Pinpoint the cell where the given text exists, returning its (X, Y) midpoint coordinate. 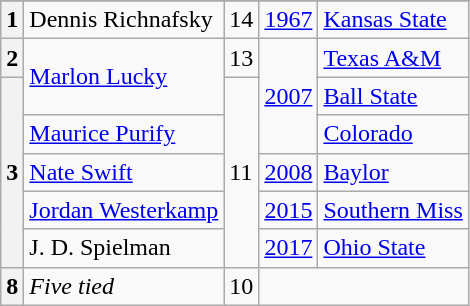
Kansas State (393, 20)
2015 (288, 210)
Five tied (124, 286)
Southern Miss (393, 210)
2017 (288, 248)
J. D. Spielman (124, 248)
Ohio State (393, 248)
Dennis Richnafsky (124, 20)
8 (12, 286)
Texas A&M (393, 58)
Jordan Westerkamp (124, 210)
Ball State (393, 96)
10 (242, 286)
1967 (288, 20)
Marlon Lucky (124, 77)
Nate Swift (124, 172)
13 (242, 58)
3 (12, 172)
11 (242, 172)
Baylor (393, 172)
14 (242, 20)
2 (12, 58)
2008 (288, 172)
Maurice Purify (124, 134)
2007 (288, 96)
1 (12, 20)
Colorado (393, 134)
